Pinpoint the cell where the given text exists, returning its [x, y] midpoint coordinate. 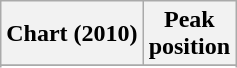
Peakposition [189, 34]
Chart (2010) [72, 34]
